Output the (x, y) coordinate of the center of the cell containing the given text.  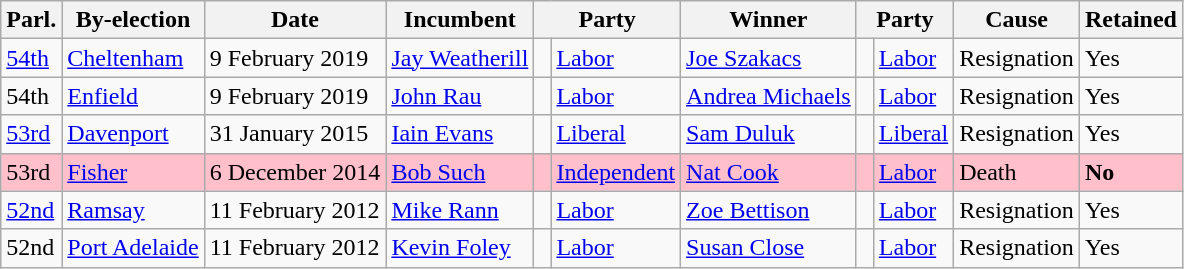
Enfield (133, 96)
Date (295, 20)
Joe Szakacs (769, 58)
Davenport (133, 134)
Iain Evans (460, 134)
Zoe Bettison (769, 210)
By-election (133, 20)
Winner (769, 20)
Andrea Michaels (769, 96)
Port Adelaide (133, 248)
Bob Such (460, 172)
No (1130, 172)
Independent (616, 172)
Mike Rann (460, 210)
Kevin Foley (460, 248)
6 December 2014 (295, 172)
Death (1017, 172)
Fisher (133, 172)
John Rau (460, 96)
Jay Weatherill (460, 58)
Ramsay (133, 210)
Parl. (32, 20)
Nat Cook (769, 172)
Sam Duluk (769, 134)
Incumbent (460, 20)
Retained (1130, 20)
Cause (1017, 20)
31 January 2015 (295, 134)
Susan Close (769, 248)
Cheltenham (133, 58)
